Locate the cell with the specified text and output its (x, y) center coordinate. 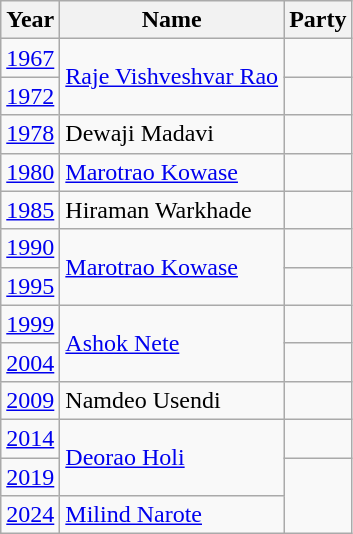
Ashok Nete (172, 343)
1985 (30, 210)
2014 (30, 438)
1990 (30, 248)
Namdeo Usendi (172, 400)
1999 (30, 324)
Milind Narote (172, 515)
1995 (30, 286)
Raje Vishveshvar Rao (172, 77)
Year (30, 20)
Party (318, 20)
Hiraman Warkhade (172, 210)
2009 (30, 400)
1967 (30, 58)
Name (172, 20)
1980 (30, 172)
Deorao Holi (172, 457)
1978 (30, 134)
Dewaji Madavi (172, 134)
2024 (30, 515)
2004 (30, 362)
1972 (30, 96)
2019 (30, 477)
